Locate the cell with the specified text and output its [X, Y] center coordinate. 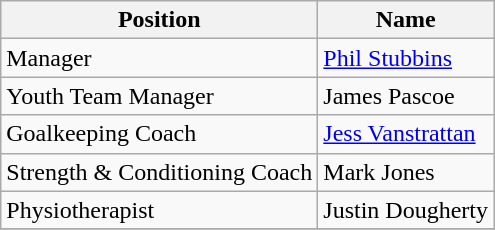
Manager [160, 58]
Strength & Conditioning Coach [160, 172]
Phil Stubbins [406, 58]
Goalkeeping Coach [160, 134]
Physiotherapist [160, 210]
Jess Vanstrattan [406, 134]
Position [160, 20]
James Pascoe [406, 96]
Name [406, 20]
Mark Jones [406, 172]
Youth Team Manager [160, 96]
Justin Dougherty [406, 210]
